Provide the (X, Y) coordinate of the cell's center where the given text is located.  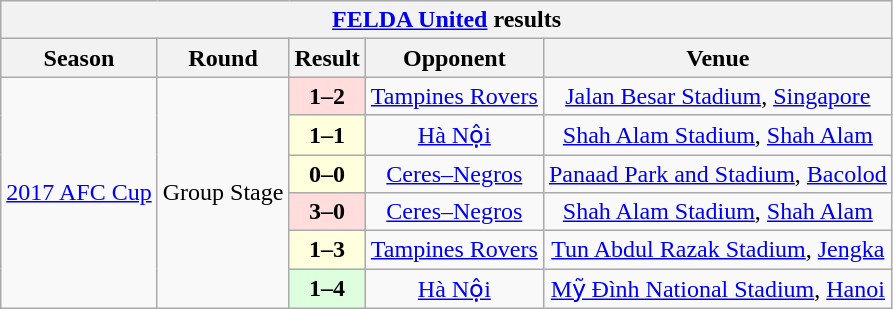
Opponent (454, 58)
2017 AFC Cup (79, 192)
FELDA United results (447, 20)
Group Stage (223, 192)
1–3 (327, 250)
Result (327, 58)
1–1 (327, 135)
Season (79, 58)
0–0 (327, 173)
Mỹ Đình National Stadium, Hanoi (718, 289)
Venue (718, 58)
Round (223, 58)
1–4 (327, 289)
3–0 (327, 212)
1–2 (327, 96)
Jalan Besar Stadium, Singapore (718, 96)
Panaad Park and Stadium, Bacolod (718, 173)
Tun Abdul Razak Stadium, Jengka (718, 250)
